Return the (x, y) coordinate for the center point of the cell that contains the specified text.  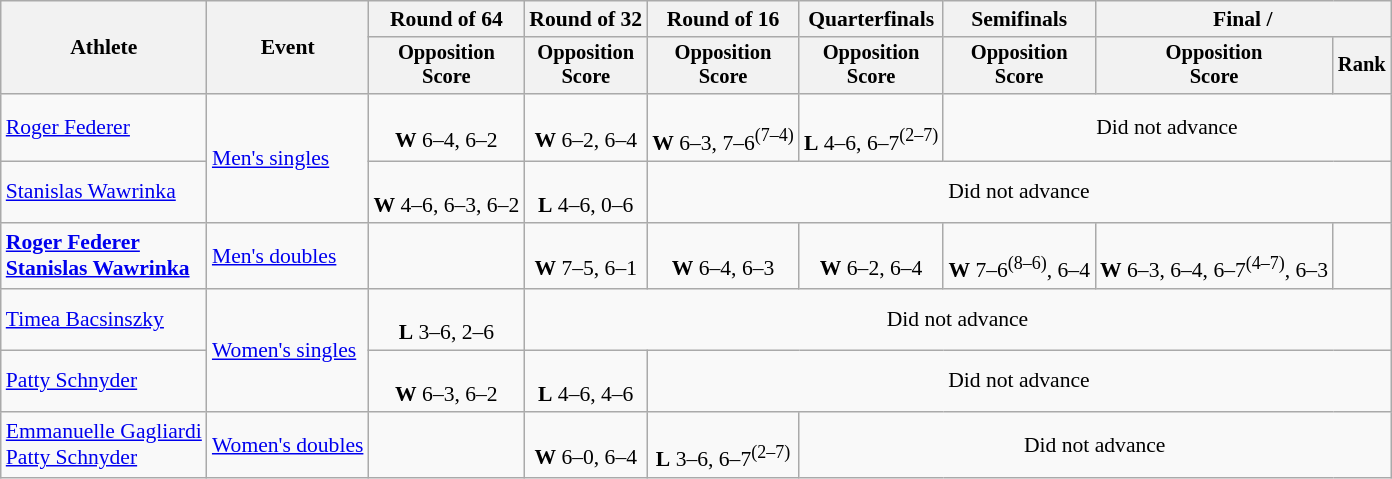
W 6–3, 6–2 (446, 380)
W 6–4, 6–2 (446, 128)
Round of 16 (723, 19)
Roger Federer (104, 128)
Emmanuelle GagliardiPatty Schnyder (104, 444)
L 4–6, 4–6 (586, 380)
Event (288, 48)
Men's singles (288, 158)
Athlete (104, 48)
W 7–5, 6–1 (586, 256)
L 4–6, 0–6 (586, 192)
W 7–6(8–6), 6–4 (1019, 256)
L 4–6, 6–7(2–7) (871, 128)
Roger Federer Stanislas Wawrinka (104, 256)
Round of 32 (586, 19)
L 3–6, 6–7(2–7) (723, 444)
Semifinals (1019, 19)
Patty Schnyder (104, 380)
Quarterfinals (871, 19)
Stanislas Wawrinka (104, 192)
L 3–6, 2–6 (446, 320)
W 4–6, 6–3, 6–2 (446, 192)
Round of 64 (446, 19)
W 6–3, 7–6(7–4) (723, 128)
W 6–3, 6–4, 6–7(4–7), 6–3 (1214, 256)
Men's doubles (288, 256)
Final / (1243, 19)
Timea Bacsinszky (104, 320)
Women's doubles (288, 444)
W 6–0, 6–4 (586, 444)
Rank (1362, 66)
W 6–4, 6–3 (723, 256)
Women's singles (288, 350)
